Identify which cell holds the provided text, then report its (x, y) central coordinate. 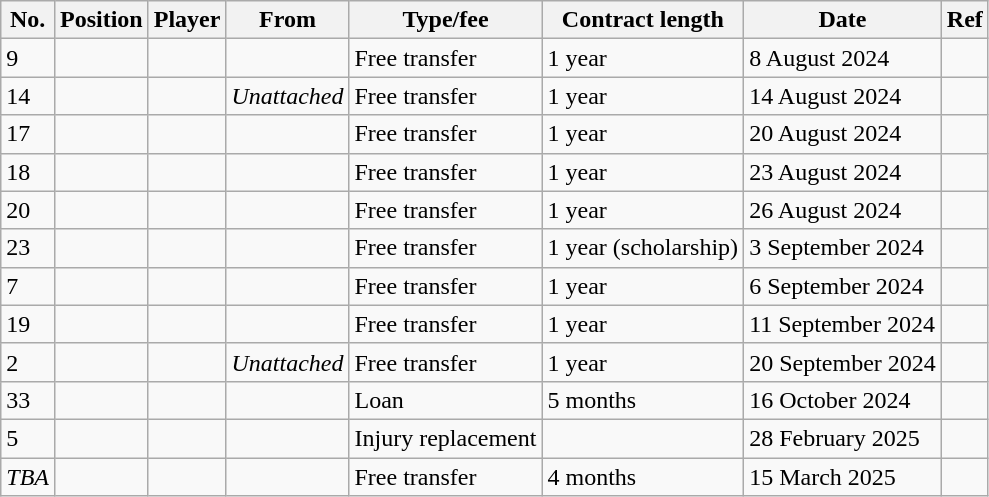
23 August 2024 (843, 172)
3 September 2024 (843, 248)
18 (28, 172)
7 (28, 286)
15 March 2025 (843, 477)
Contract length (643, 20)
1 year (scholarship) (643, 248)
26 August 2024 (843, 210)
Player (187, 20)
TBA (28, 477)
14 August 2024 (843, 96)
16 October 2024 (843, 400)
From (288, 20)
Date (843, 20)
Ref (964, 20)
Loan (446, 400)
20 August 2024 (843, 134)
20 (28, 210)
19 (28, 324)
4 months (643, 477)
Injury replacement (446, 438)
33 (28, 400)
8 August 2024 (843, 58)
9 (28, 58)
20 September 2024 (843, 362)
Position (101, 20)
Type/fee (446, 20)
23 (28, 248)
28 February 2025 (843, 438)
11 September 2024 (843, 324)
6 September 2024 (843, 286)
5 (28, 438)
No. (28, 20)
2 (28, 362)
5 months (643, 400)
14 (28, 96)
17 (28, 134)
